From the cell containing the given text, extract its center point as (X, Y) coordinate. 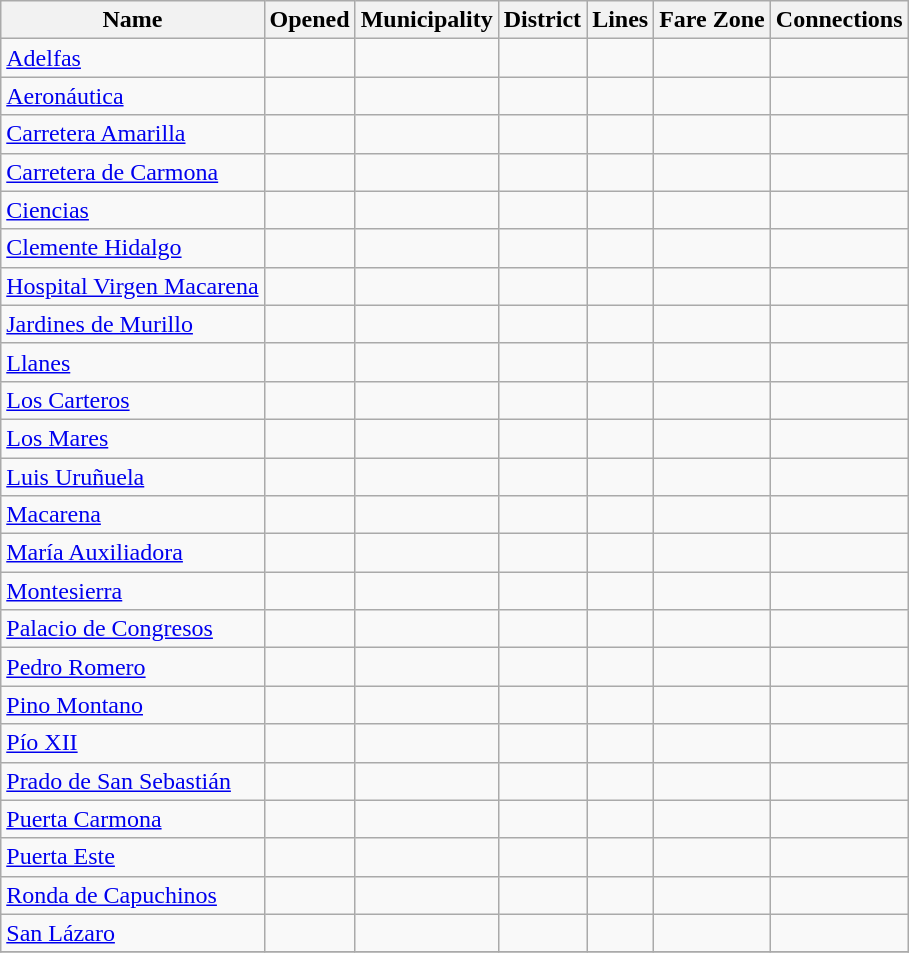
Prado de San Sebastián (132, 781)
Ronda de Capuchinos (132, 895)
Aeronáutica (132, 96)
Palacio de Congresos (132, 629)
Name (132, 20)
Carretera Amarilla (132, 134)
Llanes (132, 362)
District (542, 20)
Los Carteros (132, 400)
Municipality (426, 20)
Pío XII (132, 743)
Luis Uruñuela (132, 477)
Fare Zone (712, 20)
María Auxiliadora (132, 553)
Clemente Hidalgo (132, 248)
Hospital Virgen Macarena (132, 286)
Puerta Carmona (132, 819)
Connections (839, 20)
Opened (310, 20)
Montesierra (132, 591)
San Lázaro (132, 933)
Pino Montano (132, 705)
Los Mares (132, 438)
Adelfas (132, 58)
Carretera de Carmona (132, 172)
Macarena (132, 515)
Lines (620, 20)
Jardines de Murillo (132, 324)
Ciencias (132, 210)
Pedro Romero (132, 667)
Puerta Este (132, 857)
